For the text-containing cell, return its midpoint in (x, y) coordinate format. 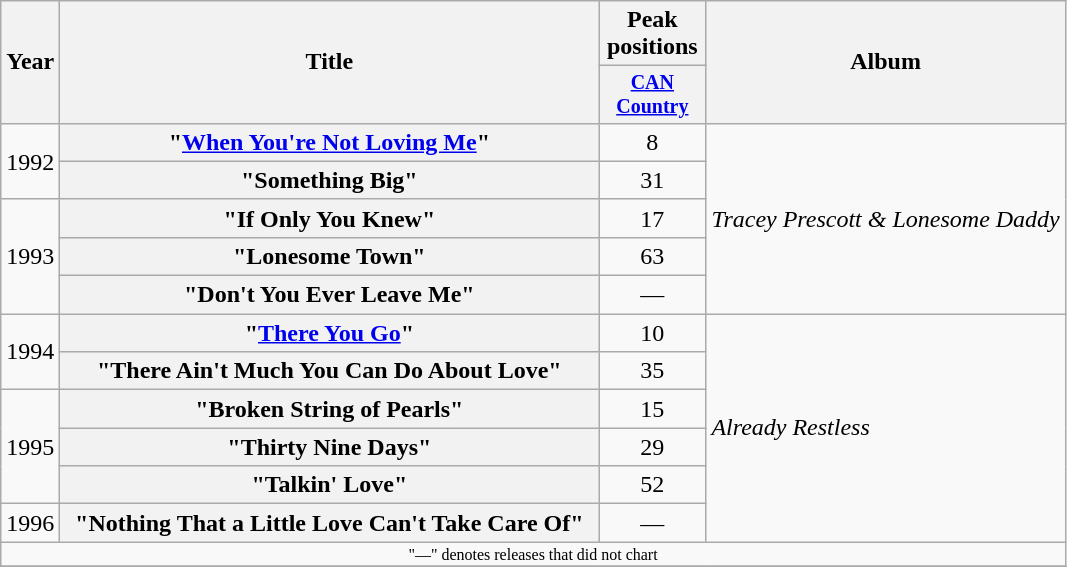
"Don't You Ever Leave Me" (330, 295)
"Something Big" (330, 180)
35 (652, 371)
"When You're Not Loving Me" (330, 142)
1994 (30, 352)
Peak positions (652, 34)
"Nothing That a Little Love Can't Take Care Of" (330, 523)
"Lonesome Town" (330, 256)
"There You Go" (330, 333)
63 (652, 256)
Year (30, 62)
"There Ain't Much You Can Do About Love" (330, 371)
"—" denotes releases that did not chart (534, 554)
1995 (30, 447)
CAN Country (652, 94)
1993 (30, 256)
"Talkin' Love" (330, 485)
"Broken String of Pearls" (330, 409)
31 (652, 180)
10 (652, 333)
Already Restless (886, 428)
29 (652, 447)
"Thirty Nine Days" (330, 447)
8 (652, 142)
17 (652, 218)
"If Only You Knew" (330, 218)
1992 (30, 161)
15 (652, 409)
Album (886, 62)
1996 (30, 523)
Title (330, 62)
52 (652, 485)
Tracey Prescott & Lonesome Daddy (886, 218)
